Provide the [x, y] coordinate of the cell's center where the given text is located.  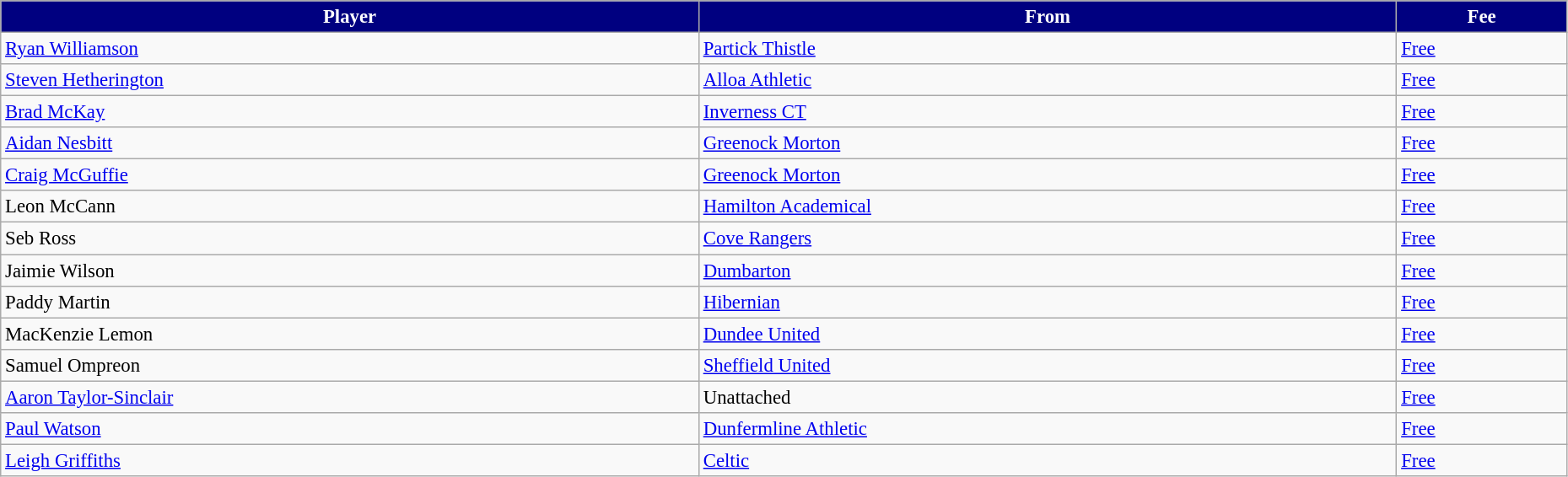
Fee [1481, 17]
Ryan Williamson [350, 49]
Leon McCann [350, 206]
Sheffield United [1048, 365]
Jaimie Wilson [350, 271]
Inverness CT [1048, 112]
From [1048, 17]
Seb Ross [350, 238]
Celtic [1048, 460]
Paddy Martin [350, 302]
Brad McKay [350, 112]
Hamilton Academical [1048, 206]
Dundee United [1048, 334]
Craig McGuffie [350, 175]
Dumbarton [1048, 271]
Dunfermline Athletic [1048, 429]
MacKenzie Lemon [350, 334]
Partick Thistle [1048, 49]
Unattached [1048, 397]
Aaron Taylor-Sinclair [350, 397]
Hibernian [1048, 302]
Cove Rangers [1048, 238]
Samuel Ompreon [350, 365]
Steven Hetherington [350, 80]
Paul Watson [350, 429]
Alloa Athletic [1048, 80]
Leigh Griffiths [350, 460]
Aidan Nesbitt [350, 143]
Player [350, 17]
